Return (X, Y) of the center of cell containing provided text 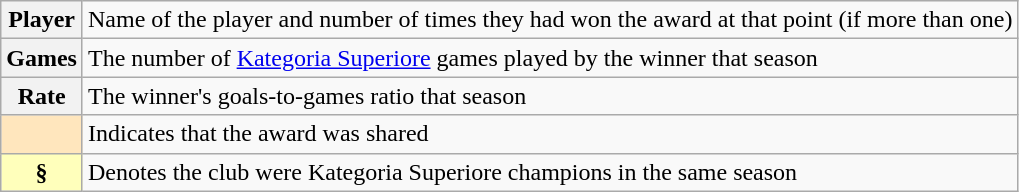
The number of Kategoria Superiore games played by the winner that season (550, 58)
Games (42, 58)
§ (42, 172)
Indicates that the award was shared (550, 134)
Denotes the club were Kategoria Superiore champions in the same season (550, 172)
The winner's goals-to-games ratio that season (550, 96)
Player (42, 20)
Rate (42, 96)
Name of the player and number of times they had won the award at that point (if more than one) (550, 20)
